Find where the given text appears and provide that cell's center as [X, Y] coordinate. 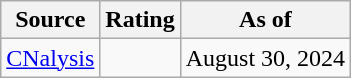
Rating [140, 20]
As of [265, 20]
CNalysis [50, 58]
August 30, 2024 [265, 58]
Source [50, 20]
